Return [X, Y] of the center of cell containing provided text 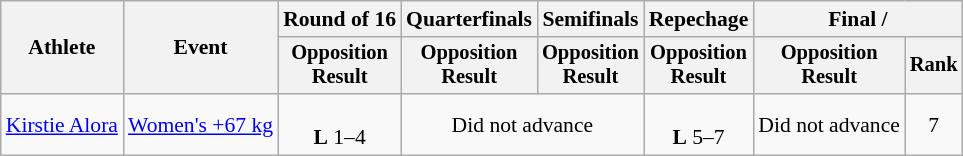
L 5–7 [699, 124]
Athlete [62, 48]
Round of 16 [340, 19]
Rank [934, 66]
Final / [858, 19]
Kirstie Alora [62, 124]
Quarterfinals [469, 19]
7 [934, 124]
Women's +67 kg [200, 124]
L 1–4 [340, 124]
Semifinals [590, 19]
Event [200, 48]
Repechage [699, 19]
